Output the (x, y) coordinate of the center of the cell containing the given text.  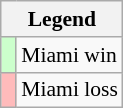
Miami win (70, 55)
Legend (62, 19)
Miami loss (70, 90)
